Pinpoint the cell where the given text exists, returning its (X, Y) midpoint coordinate. 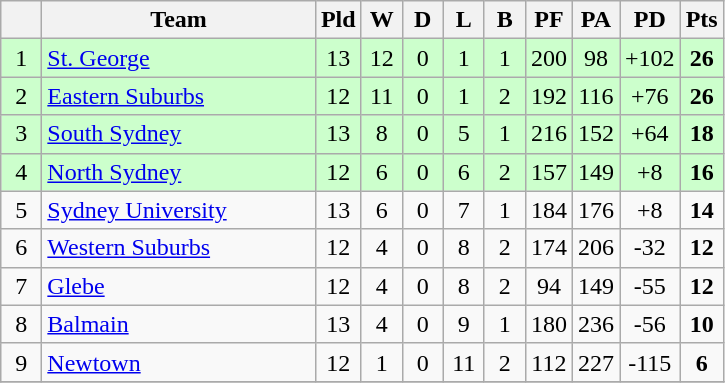
Eastern Suburbs (179, 96)
18 (702, 134)
South Sydney (179, 134)
116 (596, 96)
157 (548, 172)
St. George (179, 58)
3 (22, 134)
216 (548, 134)
+102 (650, 58)
W (382, 20)
L (464, 20)
14 (702, 210)
Balmain (179, 324)
PA (596, 20)
PF (548, 20)
152 (596, 134)
Newtown (179, 362)
112 (548, 362)
10 (702, 324)
94 (548, 286)
Glebe (179, 286)
Pts (702, 20)
176 (596, 210)
B (504, 20)
184 (548, 210)
98 (596, 58)
236 (596, 324)
Sydney University (179, 210)
Pld (338, 20)
PD (650, 20)
-32 (650, 248)
206 (596, 248)
+76 (650, 96)
200 (548, 58)
-56 (650, 324)
Team (179, 20)
+64 (650, 134)
227 (596, 362)
North Sydney (179, 172)
174 (548, 248)
180 (548, 324)
-115 (650, 362)
16 (702, 172)
D (422, 20)
Western Suburbs (179, 248)
192 (548, 96)
-55 (650, 286)
